Pinpoint the cell where the given text exists, returning its (X, Y) midpoint coordinate. 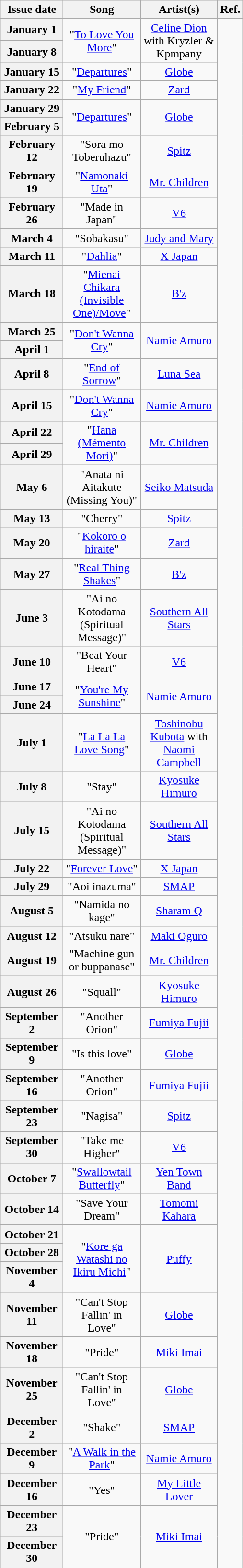
November 25 (32, 1390)
"Namonaki Uta" (102, 182)
December 23 (32, 1521)
Artist(s) (179, 10)
January 29 (32, 108)
December 16 (32, 1490)
September 9 (32, 1054)
April 8 (32, 374)
July 22 (32, 868)
October 28 (32, 1252)
Song (102, 10)
November 4 (32, 1277)
February 5 (32, 126)
"Kore ga Watashi no Ikiru Michi" (102, 1258)
April 22 (32, 432)
My Little Lover (179, 1490)
July 29 (32, 887)
Puffy (179, 1258)
"Kokoro o hiraite" (102, 543)
Toshinobu Kubota with Naomi Campbell (179, 743)
"Real Thing Shakes" (102, 574)
January 22 (32, 90)
"Dahlia" (102, 256)
December 2 (32, 1428)
Seiko Matsuda (179, 487)
January 15 (32, 72)
"Hana (Mémento Mori)" (102, 443)
Yen Town Band (179, 1178)
Judy and Mary (179, 238)
"Swallowtail Butterfly" (102, 1178)
February 19 (32, 182)
June 3 (32, 618)
September 30 (32, 1147)
"Anata ni Aitakute (Missing You)" (102, 487)
May 6 (32, 487)
"End of Sorrow" (102, 374)
"Sobakasu" (102, 238)
Luna Sea (179, 374)
"To Love You More" (102, 41)
August 12 (32, 936)
"Mienai Chikara (Invisible One)/Move" (102, 294)
May 13 (32, 518)
August 5 (32, 911)
October 21 (32, 1234)
"Machine gun or buppanase" (102, 961)
Celine Dion with Kryzler & Kpmpany (179, 41)
November 18 (32, 1352)
November 11 (32, 1315)
"Namida no kage" (102, 911)
March 11 (32, 256)
May 20 (32, 543)
"Forever Love" (102, 868)
April 15 (32, 406)
March 25 (32, 332)
June 17 (32, 687)
"Yes" (102, 1490)
March 4 (32, 238)
February 26 (32, 213)
"Shake" (102, 1428)
Ref. (230, 10)
June 10 (32, 662)
Tomomi Kahara (179, 1210)
"Squall" (102, 991)
"My Friend" (102, 90)
"Stay" (102, 787)
February 12 (32, 151)
May 27 (32, 574)
"Take me Higher" (102, 1147)
July 15 (32, 831)
March 18 (32, 294)
August 19 (32, 961)
January 8 (32, 52)
"Is this love" (102, 1054)
Issue date (32, 10)
September 23 (32, 1116)
July 8 (32, 787)
"Atsuku nare" (102, 936)
"Aoi inazuma" (102, 887)
"La La La Love Song" (102, 743)
"Beat Your Heart" (102, 662)
"Save Your Dream" (102, 1210)
September 2 (32, 1023)
April 1 (32, 350)
"You're My Sunshine" (102, 696)
July 1 (32, 743)
Sharam Q (179, 911)
"A Walk in the Park" (102, 1458)
Maki Oguro (179, 936)
"Made in Japan" (102, 213)
"Nagisa" (102, 1116)
January 1 (32, 30)
December 9 (32, 1458)
April 29 (32, 454)
October 14 (32, 1210)
September 16 (32, 1085)
"Cherry" (102, 518)
August 26 (32, 991)
June 24 (32, 705)
October 7 (32, 1178)
December 30 (32, 1552)
"Sora mo Toberuhazu" (102, 151)
